Identify which cell holds the provided text, then report its [x, y] central coordinate. 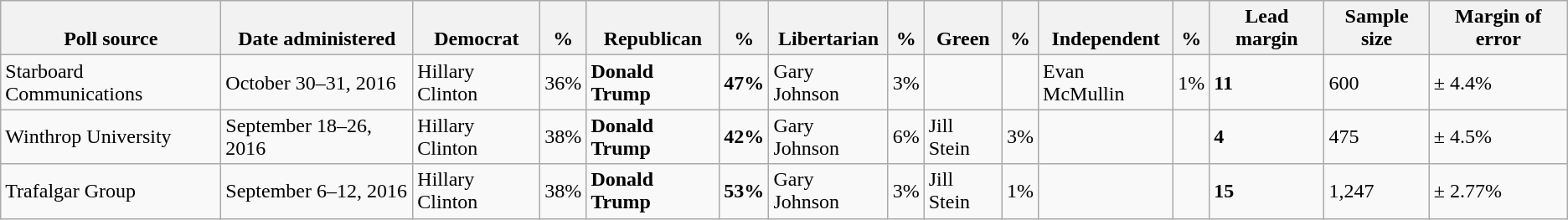
1,247 [1377, 191]
± 4.4% [1498, 82]
Sample size [1377, 28]
Evan McMullin [1106, 82]
± 4.5% [1498, 137]
October 30–31, 2016 [317, 82]
Margin of error [1498, 28]
475 [1377, 137]
Republican [653, 28]
Winthrop University [111, 137]
Starboard Communications [111, 82]
47% [744, 82]
Independent [1106, 28]
Democrat [477, 28]
± 2.77% [1498, 191]
53% [744, 191]
600 [1377, 82]
6% [906, 137]
Poll source [111, 28]
Date administered [317, 28]
Libertarian [828, 28]
4 [1266, 137]
Lead margin [1266, 28]
36% [563, 82]
11 [1266, 82]
42% [744, 137]
Trafalgar Group [111, 191]
September 18–26, 2016 [317, 137]
15 [1266, 191]
September 6–12, 2016 [317, 191]
Green [963, 28]
